For the text-containing cell, return its midpoint in (X, Y) coordinate format. 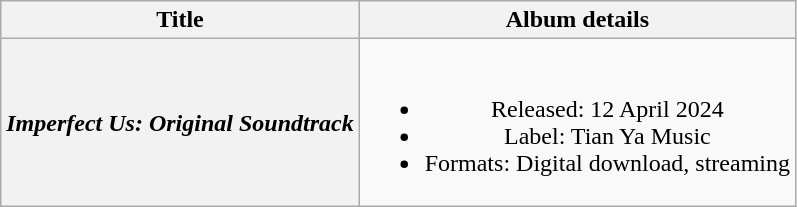
Imperfect Us: Original Soundtrack (180, 122)
Released: 12 April 2024Label: Tian Ya MusicFormats: Digital download, streaming (577, 122)
Title (180, 20)
Album details (577, 20)
